Detect which cell encompasses the target text, then output its (X, Y) center coordinate. 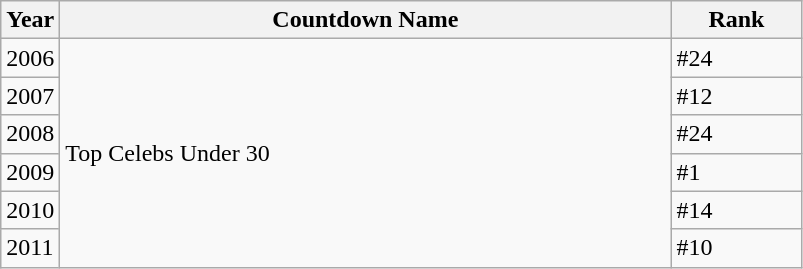
2010 (30, 210)
#1 (736, 172)
2007 (30, 96)
#12 (736, 96)
2006 (30, 58)
Countdown Name (366, 20)
Year (30, 20)
2008 (30, 134)
Rank (736, 20)
2011 (30, 248)
Top Celebs Under 30 (366, 153)
#10 (736, 248)
2009 (30, 172)
#14 (736, 210)
